Search for the cell housing the specified text and yield its [x, y] center coordinate. 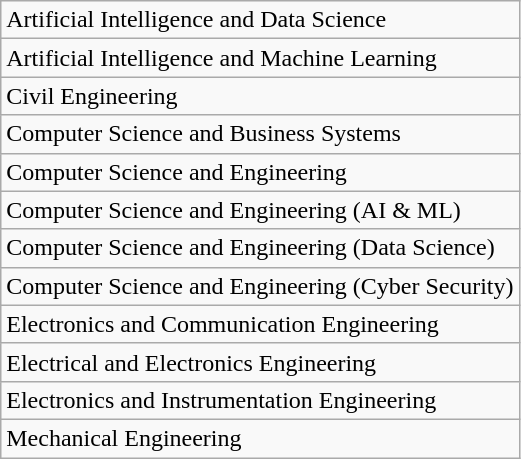
Computer Science and Engineering (Data Science) [260, 248]
Electronics and Communication Engineering [260, 324]
Artificial Intelligence and Data Science [260, 20]
Computer Science and Engineering [260, 172]
Electronics and Instrumentation Engineering [260, 400]
Electrical and Electronics Engineering [260, 362]
Artificial Intelligence and Machine Learning [260, 58]
Computer Science and Business Systems [260, 134]
Civil Engineering [260, 96]
Mechanical Engineering [260, 438]
Computer Science and Engineering (Cyber Security) [260, 286]
Computer Science and Engineering (AI & ML) [260, 210]
